Detect which cell encompasses the target text, then output its (X, Y) center coordinate. 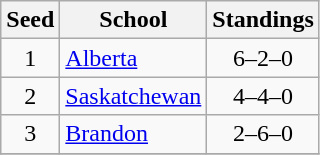
4–4–0 (263, 96)
Brandon (134, 134)
6–2–0 (263, 58)
2 (30, 96)
Seed (30, 20)
1 (30, 58)
Alberta (134, 58)
School (134, 20)
2–6–0 (263, 134)
Saskatchewan (134, 96)
3 (30, 134)
Standings (263, 20)
